For the text-containing cell, return its midpoint in [x, y] coordinate format. 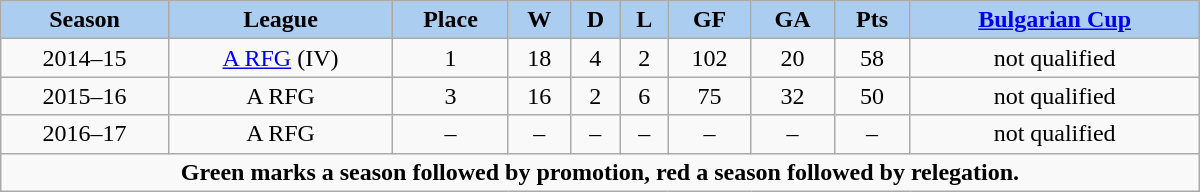
2014–15 [85, 58]
18 [539, 58]
50 [872, 96]
75 [710, 96]
W [539, 20]
L [644, 20]
League [280, 20]
2015–16 [85, 96]
102 [710, 58]
Season [85, 20]
16 [539, 96]
6 [644, 96]
D [595, 20]
1 [451, 58]
A RFG (IV) [280, 58]
32 [792, 96]
Green marks a season followed by promotion, red a season followed by relegation. [600, 172]
Pts [872, 20]
20 [792, 58]
2016–17 [85, 134]
Place [451, 20]
58 [872, 58]
Bulgarian Cup [1054, 20]
3 [451, 96]
4 [595, 58]
GF [710, 20]
GA [792, 20]
